Extract the [X, Y] coordinate from the center of the cell holding the provided text.  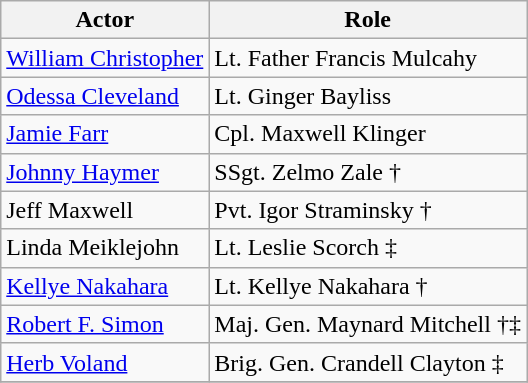
Linda Meiklejohn [105, 248]
Lt. Father Francis Mulcahy [368, 58]
Role [368, 20]
Lt. Leslie Scorch ‡ [368, 248]
Lt. Ginger Bayliss [368, 96]
Jeff Maxwell [105, 210]
SSgt. Zelmo Zale † [368, 172]
Actor [105, 20]
Lt. Kellye Nakahara † [368, 286]
William Christopher [105, 58]
Johnny Haymer [105, 172]
Pvt. Igor Straminsky † [368, 210]
Jamie Farr [105, 134]
Herb Voland [105, 362]
Robert F. Simon [105, 324]
Kellye Nakahara [105, 286]
Odessa Cleveland [105, 96]
Brig. Gen. Crandell Clayton ‡ [368, 362]
Maj. Gen. Maynard Mitchell †‡ [368, 324]
Cpl. Maxwell Klinger [368, 134]
